Extract the (x, y) coordinate from the center of the cell holding the provided text.  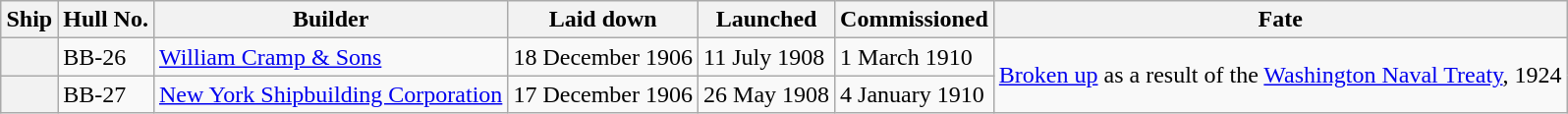
11 July 1908 (766, 57)
26 May 1908 (766, 94)
Fate (1280, 20)
BB-26 (106, 57)
New York Shipbuilding Corporation (330, 94)
Ship (29, 20)
1 March 1910 (915, 57)
Commissioned (915, 20)
18 December 1906 (603, 57)
William Cramp & Sons (330, 57)
Broken up as a result of the Washington Naval Treaty, 1924 (1280, 76)
4 January 1910 (915, 94)
Hull No. (106, 20)
Launched (766, 20)
BB-27 (106, 94)
Laid down (603, 20)
17 December 1906 (603, 94)
Builder (330, 20)
